Identify which cell holds the provided text, then report its [x, y] central coordinate. 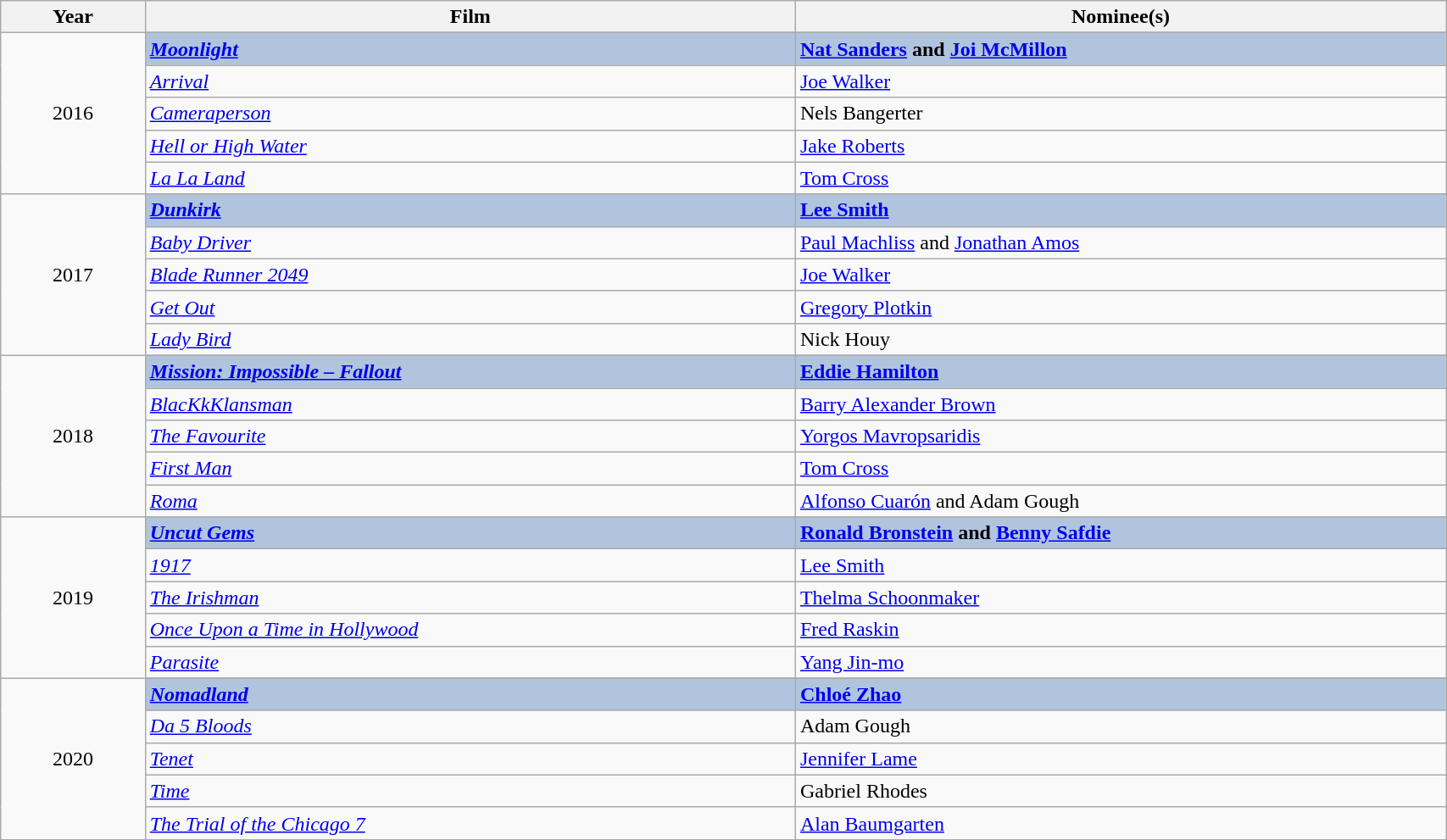
La La Land [470, 178]
Time [470, 791]
Dunkirk [470, 210]
2016 [73, 114]
Blade Runner 2049 [470, 275]
Eddie Hamilton [1121, 371]
First Man [470, 469]
Barry Alexander Brown [1121, 404]
Mission: Impossible – Fallout [470, 371]
Lady Bird [470, 339]
The Trial of the Chicago 7 [470, 823]
Yorgos Mavropsaridis [1121, 437]
Nels Bangerter [1121, 114]
Year [73, 17]
Nominee(s) [1121, 17]
Once Upon a Time in Hollywood [470, 630]
Film [470, 17]
Jake Roberts [1121, 146]
Nick Houy [1121, 339]
Uncut Gems [470, 533]
Yang Jin-mo [1121, 662]
Baby Driver [470, 242]
2020 [73, 759]
Alfonso Cuarón and Adam Gough [1121, 501]
Adam Gough [1121, 726]
Nat Sanders and Joi McMillon [1121, 49]
Cameraperson [470, 114]
Roma [470, 501]
Ronald Bronstein and Benny Safdie [1121, 533]
Fred Raskin [1121, 630]
Gregory Plotkin [1121, 307]
Parasite [470, 662]
Da 5 Bloods [470, 726]
Gabriel Rhodes [1121, 791]
Hell or High Water [470, 146]
1917 [470, 565]
Thelma Schoonmaker [1121, 598]
2018 [73, 436]
Jennifer Lame [1121, 759]
The Favourite [470, 437]
Arrival [470, 81]
2019 [73, 598]
Alan Baumgarten [1121, 823]
The Irishman [470, 598]
Moonlight [470, 49]
Paul Machliss and Jonathan Amos [1121, 242]
Get Out [470, 307]
Chloé Zhao [1121, 694]
Nomadland [470, 694]
BlacKkKlansman [470, 404]
Tenet [470, 759]
2017 [73, 275]
